Scan for the cell matching the given text and deliver its (x, y) coordinate at center. 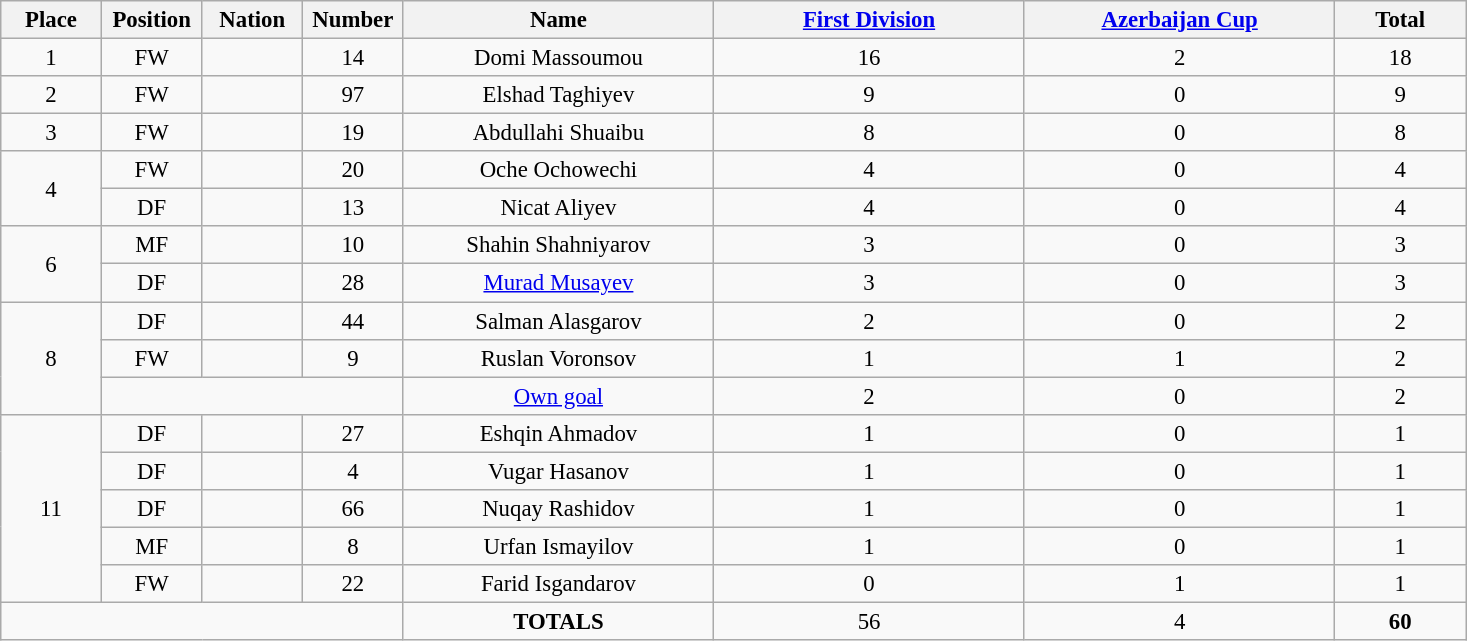
Nation (252, 20)
Total (1400, 20)
18 (1400, 58)
66 (354, 509)
19 (354, 133)
Position (152, 20)
Domi Massoumou (558, 58)
56 (870, 621)
22 (354, 584)
28 (354, 283)
44 (354, 321)
60 (1400, 621)
27 (354, 433)
97 (354, 95)
First Division (870, 20)
13 (354, 208)
Urfan Ismayilov (558, 546)
Salman Alasgarov (558, 321)
Place (52, 20)
20 (354, 170)
10 (354, 245)
16 (870, 58)
TOTALS (558, 621)
Nuqay Rashidov (558, 509)
Ruslan Voronsov (558, 358)
Elshad Taghiyev (558, 95)
Abdullahi Shuaibu (558, 133)
Vugar Hasanov (558, 471)
Shahin Shahniyarov (558, 245)
Murad Musayev (558, 283)
11 (52, 508)
Nicat Aliyev (558, 208)
6 (52, 264)
Number (354, 20)
Eshqin Ahmadov (558, 433)
Farid Isgandarov (558, 584)
Oche Ochowechi (558, 170)
14 (354, 58)
Name (558, 20)
Own goal (558, 396)
Azerbaijan Cup (1180, 20)
